Provide the [x, y] coordinate of the cell's center where the given text is located.  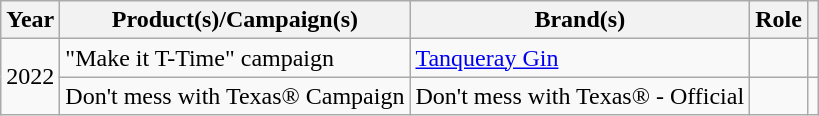
Brand(s) [580, 20]
"Make it T-Time" campaign [235, 58]
Role [779, 20]
Tanqueray Gin [580, 58]
2022 [30, 77]
Don't mess with Texas® Campaign [235, 96]
Product(s)/Campaign(s) [235, 20]
Don't mess with Texas® - Official [580, 96]
Year [30, 20]
